Locate the cell with the specified text and output its [x, y] center coordinate. 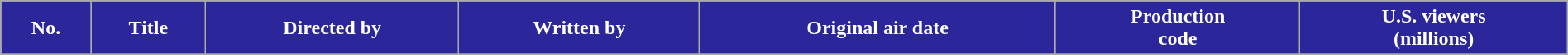
U.S. viewers(millions) [1434, 28]
Title [148, 28]
Productioncode [1178, 28]
Directed by [332, 28]
Written by [579, 28]
Original air date [878, 28]
No. [46, 28]
